Locate the cell with the specified text and output its (x, y) center coordinate. 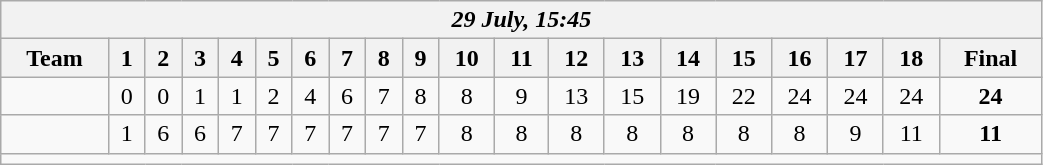
22 (744, 96)
3 (200, 58)
5 (274, 58)
Final (990, 58)
10 (467, 58)
12 (576, 58)
14 (688, 58)
29 July, 15:45 (522, 20)
18 (911, 58)
16 (800, 58)
19 (688, 96)
Team (55, 58)
17 (856, 58)
